For the text-containing cell, return its midpoint in [x, y] coordinate format. 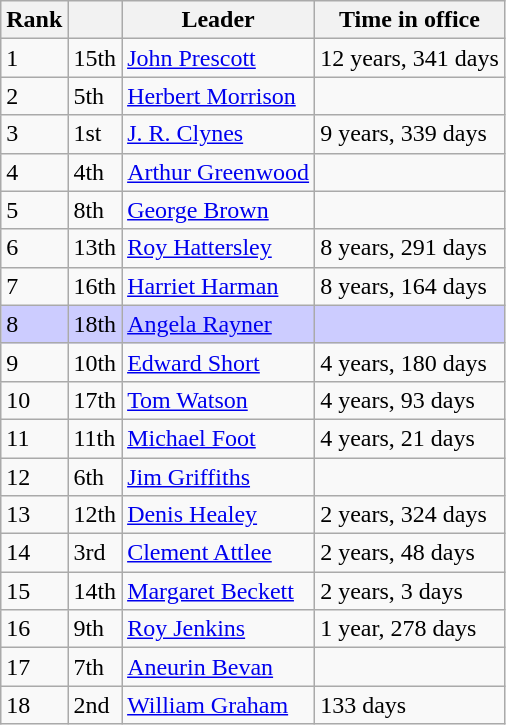
1 year, 278 days [410, 629]
John Prescott [218, 58]
8 [34, 324]
2 years, 3 days [410, 591]
Tom Watson [218, 400]
9 [34, 362]
2 years, 324 days [410, 515]
8 years, 291 days [410, 248]
4 years, 180 days [410, 362]
Rank [34, 20]
13 [34, 515]
11th [95, 438]
Roy Hattersley [218, 248]
12 [34, 477]
4th [95, 172]
Denis Healey [218, 515]
Arthur Greenwood [218, 172]
9 years, 339 days [410, 134]
3 [34, 134]
2 years, 48 days [410, 553]
6th [95, 477]
15th [95, 58]
Aneurin Bevan [218, 667]
11 [34, 438]
Margaret Beckett [218, 591]
Angela Rayner [218, 324]
William Graham [218, 705]
12th [95, 515]
7 [34, 286]
5th [95, 96]
Time in office [410, 20]
3rd [95, 553]
16 [34, 629]
12 years, 341 days [410, 58]
Herbert Morrison [218, 96]
Harriet Harman [218, 286]
J. R. Clynes [218, 134]
Clement Attlee [218, 553]
8th [95, 210]
Roy Jenkins [218, 629]
16th [95, 286]
George Brown [218, 210]
15 [34, 591]
14 [34, 553]
4 [34, 172]
4 years, 21 days [410, 438]
17 [34, 667]
9th [95, 629]
Jim Griffiths [218, 477]
18th [95, 324]
10 [34, 400]
4 years, 93 days [410, 400]
13th [95, 248]
5 [34, 210]
6 [34, 248]
133 days [410, 705]
7th [95, 667]
10th [95, 362]
2nd [95, 705]
Michael Foot [218, 438]
Edward Short [218, 362]
1 [34, 58]
8 years, 164 days [410, 286]
18 [34, 705]
2 [34, 96]
1st [95, 134]
14th [95, 591]
Leader [218, 20]
17th [95, 400]
